Detect which cell encompasses the target text, then output its (X, Y) center coordinate. 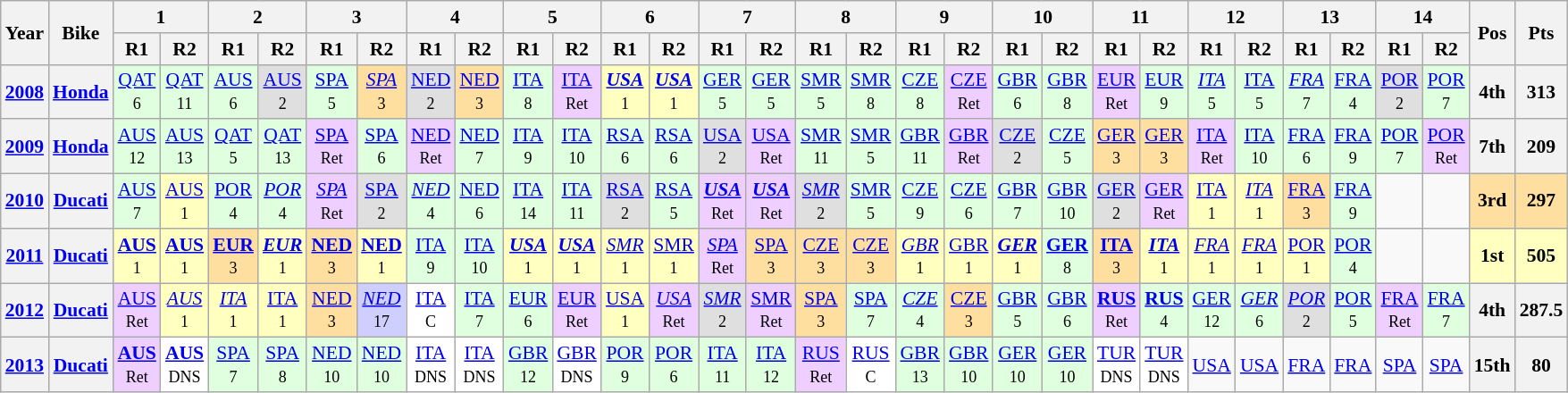
SPA6 (382, 146)
SPA2 (382, 202)
QAT11 (184, 91)
EUR1 (282, 255)
8 (845, 17)
5 (552, 17)
12 (1237, 17)
4 (456, 17)
POR6 (674, 364)
11 (1140, 17)
NED2 (431, 91)
CZE8 (920, 91)
AUS2 (282, 91)
2009 (25, 146)
ITA8 (529, 91)
NED17 (382, 311)
9 (943, 17)
AUSDNS (184, 364)
ITA3 (1117, 255)
FRA4 (1353, 91)
NED1 (382, 255)
NEDRet (431, 146)
AUS6 (233, 91)
AUS7 (138, 202)
GER6 (1260, 311)
CZERet (968, 91)
CZE6 (968, 202)
SMR11 (821, 146)
GER1 (1017, 255)
313 (1542, 91)
Bike (80, 32)
SPA5 (331, 91)
GBR7 (1017, 202)
AUS12 (138, 146)
2011 (25, 255)
QAT6 (138, 91)
RSA5 (674, 202)
POR1 (1306, 255)
RUS4 (1163, 311)
3 (356, 17)
FRARet (1399, 311)
2 (257, 17)
2013 (25, 364)
PORRet (1446, 146)
287.5 (1542, 311)
ITA14 (529, 202)
GER2 (1117, 202)
NED4 (431, 202)
15th (1492, 364)
3rd (1492, 202)
SMR8 (871, 91)
CZE4 (920, 311)
SMRRet (771, 311)
QAT13 (282, 146)
NED7 (479, 146)
10 (1042, 17)
7th (1492, 146)
1st (1492, 255)
ITA12 (771, 364)
13 (1329, 17)
GERRet (1163, 202)
2012 (25, 311)
14 (1422, 17)
GBR5 (1017, 311)
GER8 (1067, 255)
SPA8 (282, 364)
GBR8 (1067, 91)
GBR11 (920, 146)
GBR13 (920, 364)
QAT5 (233, 146)
GBRRet (968, 146)
POR9 (625, 364)
GBRDNS (577, 364)
ITAC (431, 311)
7 (747, 17)
2008 (25, 91)
1 (161, 17)
RSA2 (625, 202)
POR5 (1353, 311)
RUSC (871, 364)
EUR6 (529, 311)
Pos (1492, 32)
USA2 (722, 146)
ITA7 (479, 311)
FRA6 (1306, 146)
GER12 (1212, 311)
Year (25, 32)
505 (1542, 255)
CZE2 (1017, 146)
209 (1542, 146)
297 (1542, 202)
EUR3 (233, 255)
EUR9 (1163, 91)
NED6 (479, 202)
80 (1542, 364)
2010 (25, 202)
6 (650, 17)
Pts (1542, 32)
AUS13 (184, 146)
GBR12 (529, 364)
CZE9 (920, 202)
FRA3 (1306, 202)
CZE5 (1067, 146)
